For the text-containing cell, return its midpoint in [X, Y] coordinate format. 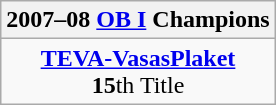
2007–08 OB I Champions [138, 20]
TEVA-VasasPlaket15th Title [138, 72]
